Locate the cell with the specified text and output its [x, y] center coordinate. 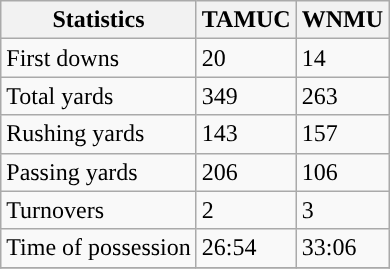
Passing yards [99, 172]
WNMU [342, 20]
Statistics [99, 20]
Time of possession [99, 248]
Rushing yards [99, 134]
14 [342, 58]
3 [342, 210]
349 [246, 96]
263 [342, 96]
206 [246, 172]
157 [342, 134]
2 [246, 210]
Total yards [99, 96]
First downs [99, 58]
106 [342, 172]
143 [246, 134]
TAMUC [246, 20]
20 [246, 58]
33:06 [342, 248]
26:54 [246, 248]
Turnovers [99, 210]
